Detect which cell encompasses the target text, then output its (x, y) center coordinate. 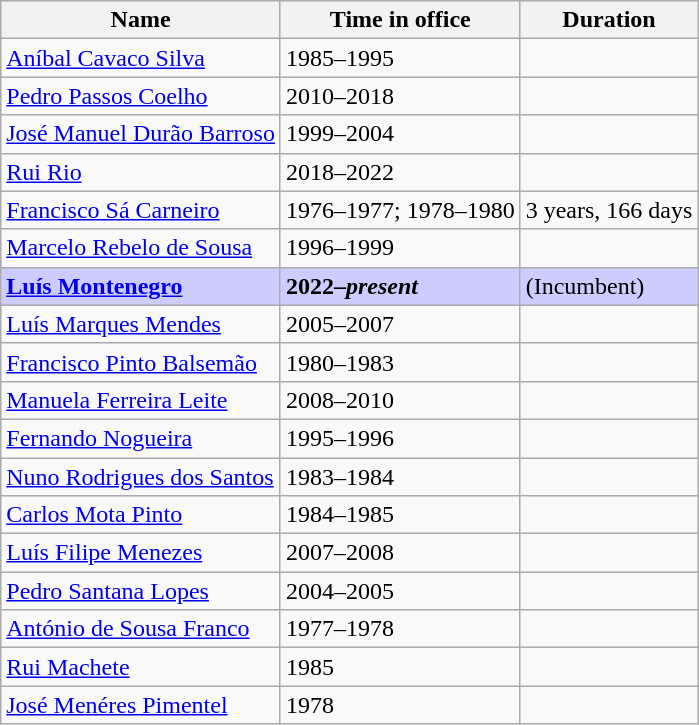
José Manuel Durão Barroso (141, 134)
1977–1978 (400, 629)
Name (141, 20)
Pedro Santana Lopes (141, 591)
Marcelo Rebelo de Sousa (141, 248)
António de Sousa Franco (141, 629)
Fernando Nogueira (141, 438)
2022–present (400, 286)
1978 (400, 705)
1980–1983 (400, 362)
1996–1999 (400, 248)
José Menéres Pimentel (141, 705)
1983–1984 (400, 477)
2005–2007 (400, 324)
Rui Machete (141, 667)
Luís Marques Mendes (141, 324)
(Incumbent) (609, 286)
1984–1985 (400, 515)
2018–2022 (400, 172)
Pedro Passos Coelho (141, 96)
Manuela Ferreira Leite (141, 400)
Carlos Mota Pinto (141, 515)
Duration (609, 20)
2007–2008 (400, 553)
2008–2010 (400, 400)
Time in office (400, 20)
Francisco Sá Carneiro (141, 210)
1976–1977; 1978–1980 (400, 210)
1995–1996 (400, 438)
1985–1995 (400, 58)
Luís Filipe Menezes (141, 553)
Aníbal Cavaco Silva (141, 58)
1985 (400, 667)
Rui Rio (141, 172)
3 years, 166 days (609, 210)
Nuno Rodrigues dos Santos (141, 477)
Luís Montenegro (141, 286)
1999–2004 (400, 134)
Francisco Pinto Balsemão (141, 362)
2004–2005 (400, 591)
2010–2018 (400, 96)
